For the text-containing cell, return its midpoint in (x, y) coordinate format. 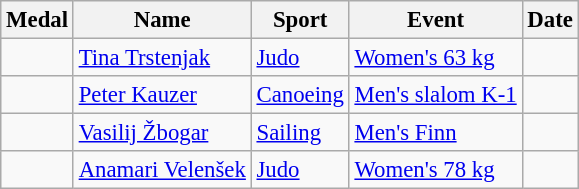
Men's Finn (436, 133)
Medal (38, 20)
Sailing (300, 133)
Vasilij Žbogar (162, 133)
Anamari Velenšek (162, 170)
Date (550, 20)
Tina Trstenjak (162, 58)
Men's slalom K-1 (436, 95)
Name (162, 20)
Sport (300, 20)
Event (436, 20)
Canoeing (300, 95)
Peter Kauzer (162, 95)
Women's 63 kg (436, 58)
Women's 78 kg (436, 170)
